Extract the [x, y] coordinate from the center of the cell holding the provided text.  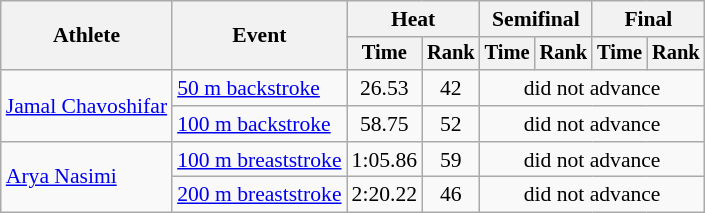
Semifinal [536, 19]
46 [451, 195]
Athlete [86, 36]
200 m breaststroke [259, 195]
100 m breaststroke [259, 160]
100 m backstroke [259, 124]
58.75 [384, 124]
2:20.22 [384, 195]
50 m backstroke [259, 88]
Arya Nasimi [86, 178]
42 [451, 88]
26.53 [384, 88]
59 [451, 160]
Heat [414, 19]
Final [648, 19]
Jamal Chavoshifar [86, 106]
Event [259, 36]
1:05.86 [384, 160]
52 [451, 124]
